For the text-containing cell, return its midpoint in [X, Y] coordinate format. 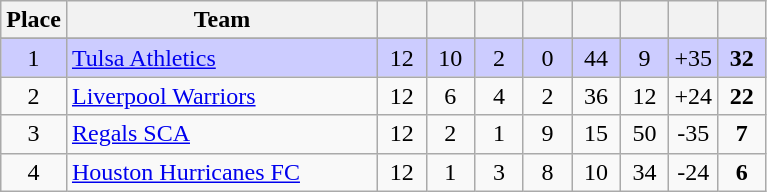
7 [742, 134]
36 [596, 96]
+35 [694, 58]
8 [548, 172]
Team [222, 20]
0 [548, 58]
22 [742, 96]
32 [742, 58]
34 [644, 172]
+24 [694, 96]
Tulsa Athletics [222, 58]
50 [644, 134]
-24 [694, 172]
Place [34, 20]
Houston Hurricanes FC [222, 172]
Liverpool Warriors [222, 96]
15 [596, 134]
44 [596, 58]
-35 [694, 134]
Regals SCA [222, 134]
